Identify which cell holds the provided text, then report its [X, Y] central coordinate. 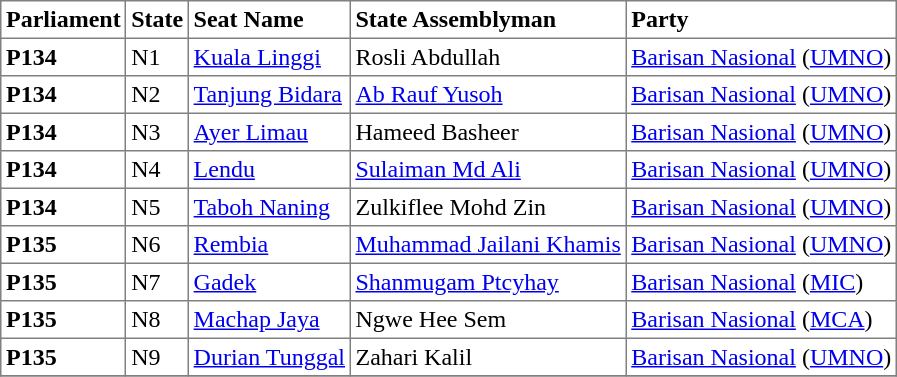
Seat Name [269, 20]
N2 [157, 95]
Tanjung Bidara [269, 95]
N8 [157, 320]
Ab Rauf Yusoh [488, 95]
Ngwe Hee Sem [488, 320]
Taboh Naning [269, 207]
Rembia [269, 245]
Zahari Kalil [488, 357]
Hameed Basheer [488, 132]
N7 [157, 282]
State [157, 20]
N4 [157, 170]
Durian Tunggal [269, 357]
Muhammad Jailani Khamis [488, 245]
N6 [157, 245]
Rosli Abdullah [488, 57]
Shanmugam Ptcyhay [488, 282]
Barisan Nasional (MIC) [761, 282]
Ayer Limau [269, 132]
Machap Jaya [269, 320]
Kuala Linggi [269, 57]
N3 [157, 132]
Sulaiman Md Ali [488, 170]
Parliament [64, 20]
State Assemblyman [488, 20]
N5 [157, 207]
Barisan Nasional (MCA) [761, 320]
Party [761, 20]
N9 [157, 357]
Gadek [269, 282]
Lendu [269, 170]
Zulkiflee Mohd Zin [488, 207]
N1 [157, 57]
